Locate the cell with the specified text and output its (x, y) center coordinate. 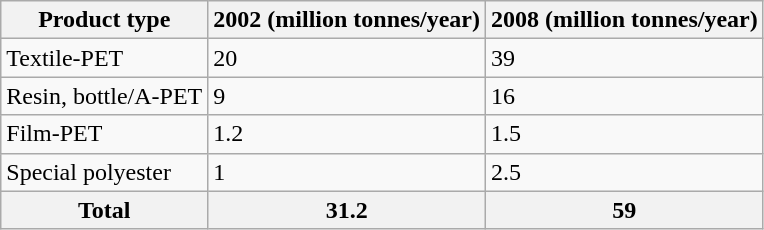
2.5 (625, 172)
39 (625, 58)
Total (104, 210)
59 (625, 210)
16 (625, 96)
Special polyester (104, 172)
Film-PET (104, 134)
1.2 (347, 134)
9 (347, 96)
Textile-PET (104, 58)
2002 (million tonnes/year) (347, 20)
1 (347, 172)
Resin, bottle/A-PET (104, 96)
31.2 (347, 210)
20 (347, 58)
1.5 (625, 134)
Product type (104, 20)
2008 (million tonnes/year) (625, 20)
